Return (X, Y) of the center of cell containing provided text 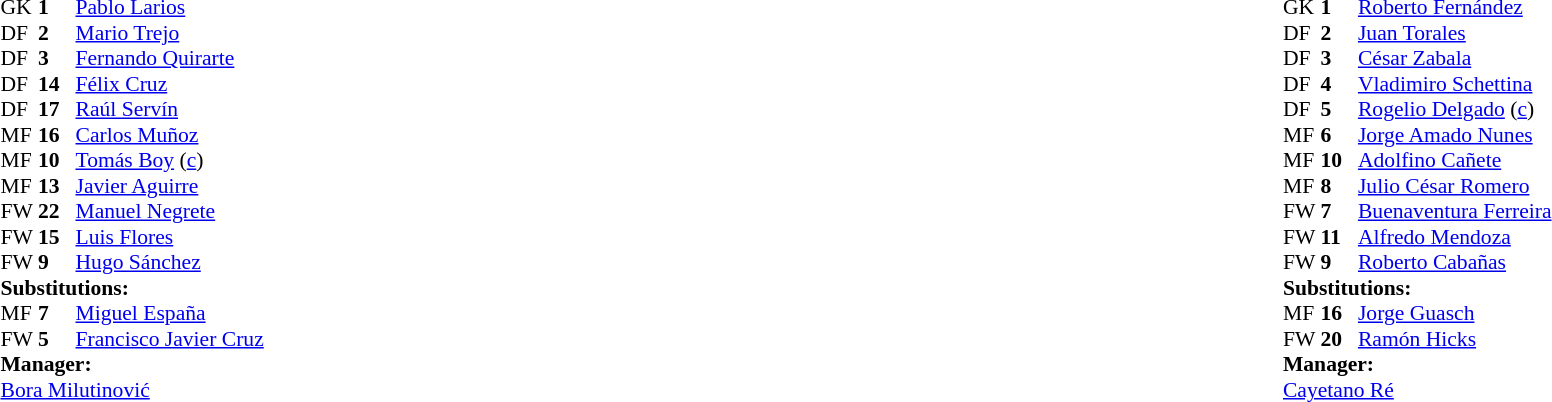
César Zabala (1455, 59)
Julio César Romero (1455, 186)
Mario Trejo (170, 33)
22 (57, 211)
Tomás Boy (c) (170, 161)
Vladimiro Schettina (1455, 84)
Buenaventura Ferreira (1455, 211)
Juan Torales (1455, 33)
11 (1339, 237)
17 (57, 109)
Luis Flores (170, 237)
8 (1339, 186)
Rogelio Delgado (c) (1455, 109)
Manuel Negrete (170, 211)
Miguel España (170, 313)
Roberto Cabañas (1455, 263)
Hugo Sánchez (170, 263)
20 (1339, 339)
Raúl Servín (170, 109)
Alfredo Mendoza (1455, 237)
13 (57, 186)
Adolfino Cañete (1455, 161)
Jorge Guasch (1455, 313)
Fernando Quirarte (170, 59)
Carlos Muñoz (170, 135)
Javier Aguirre (170, 186)
15 (57, 237)
14 (57, 84)
Francisco Javier Cruz (170, 339)
4 (1339, 84)
Jorge Amado Nunes (1455, 135)
Félix Cruz (170, 84)
Ramón Hicks (1455, 339)
6 (1339, 135)
